Extract the [x, y] coordinate from the center of the cell holding the provided text.  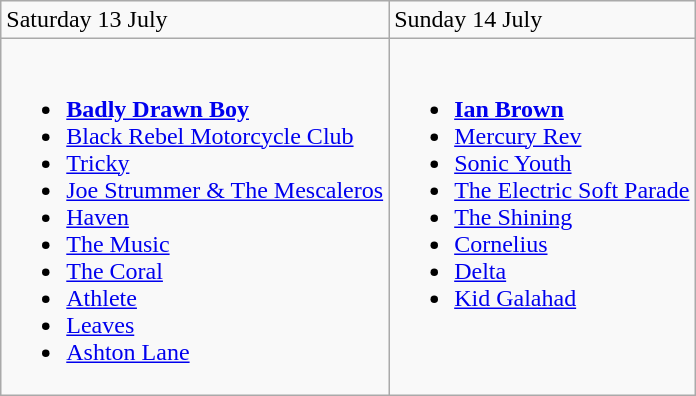
Badly Drawn BoyBlack Rebel Motorcycle ClubTrickyJoe Strummer & The MescalerosHavenThe MusicThe CoralAthleteLeavesAshton Lane [195, 217]
Sunday 14 July [542, 20]
Ian BrownMercury RevSonic YouthThe Electric Soft ParadeThe ShiningCorneliusDeltaKid Galahad [542, 217]
Saturday 13 July [195, 20]
